Return [x, y] of the center of cell containing provided text 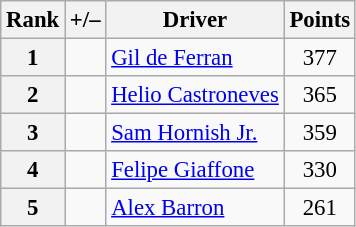
3 [33, 133]
4 [33, 170]
Alex Barron [195, 208]
365 [320, 95]
Rank [33, 20]
Gil de Ferran [195, 58]
1 [33, 58]
Sam Hornish Jr. [195, 133]
Points [320, 20]
330 [320, 170]
261 [320, 208]
359 [320, 133]
5 [33, 208]
Felipe Giaffone [195, 170]
Driver [195, 20]
377 [320, 58]
Helio Castroneves [195, 95]
2 [33, 95]
+/– [86, 20]
